Locate the cell with the specified text and output its (X, Y) center coordinate. 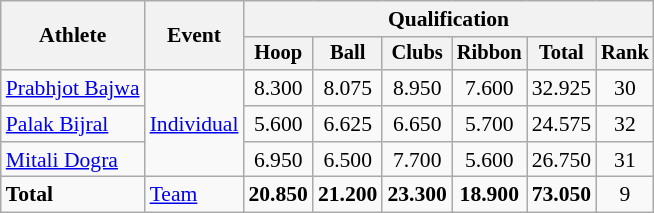
7.700 (416, 160)
32 (625, 124)
Clubs (416, 54)
Hoop (278, 54)
6.500 (348, 160)
8.300 (278, 88)
6.650 (416, 124)
Individual (194, 124)
Ribbon (490, 54)
31 (625, 160)
6.950 (278, 160)
21.200 (348, 195)
Rank (625, 54)
73.050 (562, 195)
Event (194, 36)
30 (625, 88)
20.850 (278, 195)
5.700 (490, 124)
Mitali Dogra (73, 160)
Team (194, 195)
26.750 (562, 160)
7.600 (490, 88)
9 (625, 195)
Athlete (73, 36)
Qualification (448, 19)
8.075 (348, 88)
Prabhjot Bajwa (73, 88)
Ball (348, 54)
Palak Bijral (73, 124)
18.900 (490, 195)
23.300 (416, 195)
32.925 (562, 88)
24.575 (562, 124)
6.625 (348, 124)
8.950 (416, 88)
